Output the [x, y] coordinate of the center of the cell containing the given text.  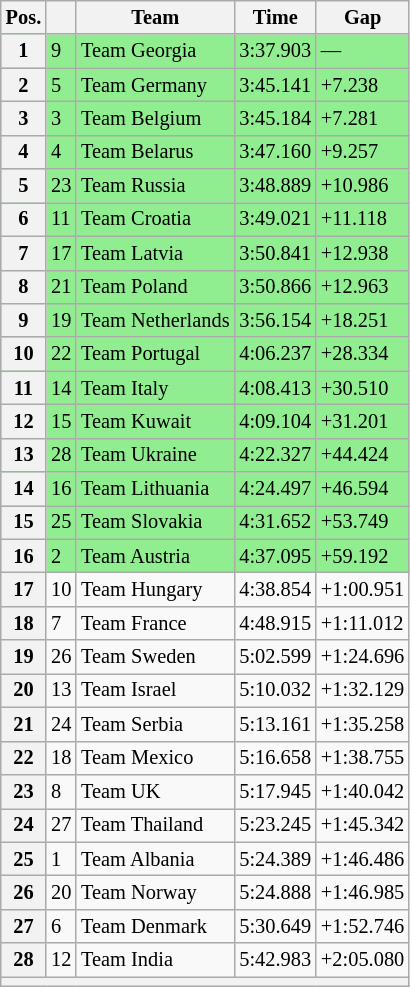
+1:38.755 [362, 758]
5:24.888 [275, 892]
Team Italy [155, 388]
Gap [362, 17]
Team Germany [155, 85]
3:45.141 [275, 85]
Team Austria [155, 556]
+7.238 [362, 85]
Team Ukraine [155, 455]
4:06.237 [275, 354]
Team Georgia [155, 51]
5:30.649 [275, 926]
+7.281 [362, 118]
5:13.161 [275, 724]
Team Belgium [155, 118]
5:17.945 [275, 791]
+1:32.129 [362, 690]
Team France [155, 623]
4:31.652 [275, 522]
5:24.389 [275, 859]
+12.963 [362, 287]
Team Mexico [155, 758]
+1:40.042 [362, 791]
3:45.184 [275, 118]
+1:00.951 [362, 589]
4:08.413 [275, 388]
Team [155, 17]
3:56.154 [275, 320]
Team Albania [155, 859]
Team Denmark [155, 926]
Team Israel [155, 690]
Team Serbia [155, 724]
5:02.599 [275, 657]
Time [275, 17]
5:16.658 [275, 758]
3:47.160 [275, 152]
+28.334 [362, 354]
+59.192 [362, 556]
+12.938 [362, 253]
Team Hungary [155, 589]
+1:46.985 [362, 892]
Team Thailand [155, 825]
3:37.903 [275, 51]
Team Netherlands [155, 320]
Pos. [24, 17]
3:49.021 [275, 219]
+30.510 [362, 388]
Team Sweden [155, 657]
Team Kuwait [155, 421]
5:10.032 [275, 690]
Team Belarus [155, 152]
Team UK [155, 791]
+1:35.258 [362, 724]
3:50.866 [275, 287]
Team Lithuania [155, 489]
+10.986 [362, 186]
+1:52.746 [362, 926]
Team Poland [155, 287]
Team India [155, 960]
+18.251 [362, 320]
+53.749 [362, 522]
— [362, 51]
4:22.327 [275, 455]
+44.424 [362, 455]
5:23.245 [275, 825]
+31.201 [362, 421]
+1:46.486 [362, 859]
Team Norway [155, 892]
4:38.854 [275, 589]
3:48.889 [275, 186]
+11.118 [362, 219]
4:37.095 [275, 556]
3:50.841 [275, 253]
+2:05.080 [362, 960]
4:48.915 [275, 623]
Team Latvia [155, 253]
+1:45.342 [362, 825]
+9.257 [362, 152]
+46.594 [362, 489]
Team Slovakia [155, 522]
4:24.497 [275, 489]
5:42.983 [275, 960]
+1:24.696 [362, 657]
Team Russia [155, 186]
Team Croatia [155, 219]
+1:11.012 [362, 623]
Team Portugal [155, 354]
4:09.104 [275, 421]
